For the text-containing cell, return its midpoint in (x, y) coordinate format. 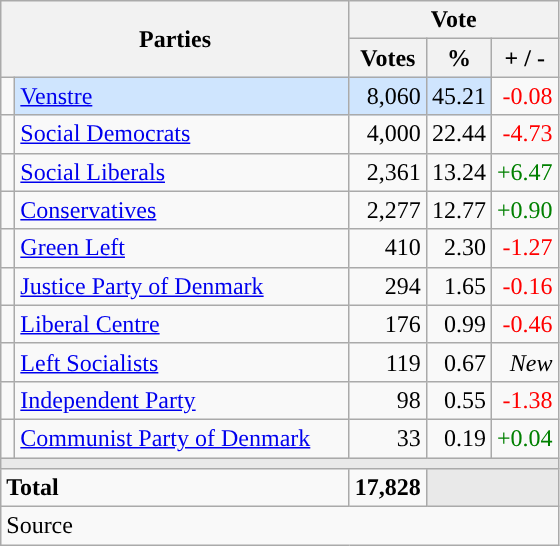
0.67 (458, 362)
Source (280, 526)
Votes (388, 58)
22.44 (458, 134)
4,000 (388, 134)
Total (176, 488)
0.55 (458, 400)
-0.16 (524, 286)
+0.90 (524, 210)
Justice Party of Denmark (182, 286)
119 (388, 362)
% (458, 58)
+6.47 (524, 172)
17,828 (388, 488)
+ / - (524, 58)
294 (388, 286)
33 (388, 438)
New (524, 362)
Social Democrats (182, 134)
+0.04 (524, 438)
Venstre (182, 96)
Social Liberals (182, 172)
Independent Party (182, 400)
13.24 (458, 172)
Parties (176, 39)
8,060 (388, 96)
Vote (454, 20)
Liberal Centre (182, 324)
410 (388, 248)
Conservatives (182, 210)
1.65 (458, 286)
Left Socialists (182, 362)
45.21 (458, 96)
-0.46 (524, 324)
0.99 (458, 324)
-1.38 (524, 400)
176 (388, 324)
Communist Party of Denmark (182, 438)
2,361 (388, 172)
98 (388, 400)
-0.08 (524, 96)
-1.27 (524, 248)
Green Left (182, 248)
12.77 (458, 210)
0.19 (458, 438)
-4.73 (524, 134)
2,277 (388, 210)
2.30 (458, 248)
